Pinpoint the cell where the given text exists, returning its (x, y) midpoint coordinate. 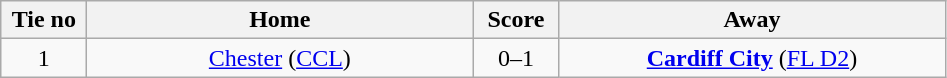
Tie no (44, 20)
Chester (CCL) (280, 58)
Away (752, 20)
Score (516, 20)
Cardiff City (FL D2) (752, 58)
1 (44, 58)
0–1 (516, 58)
Home (280, 20)
